Return the (X, Y) coordinate for the center point of the cell that contains the specified text.  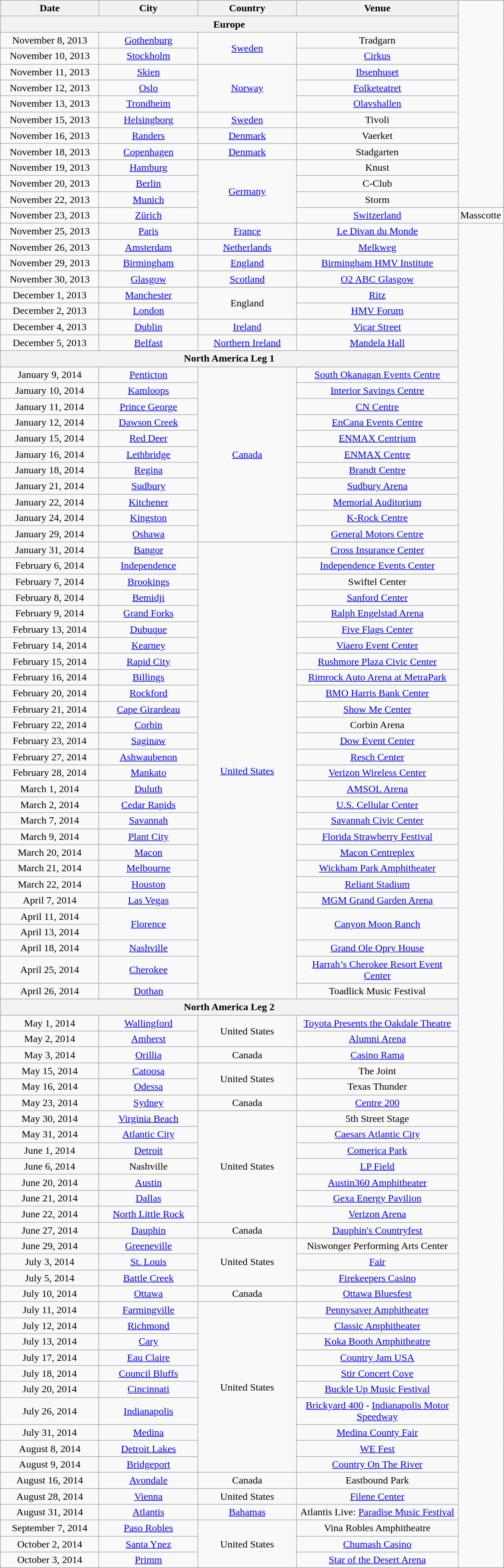
Sudbury Arena (377, 486)
Eastbound Park (377, 1480)
January 31, 2014 (50, 550)
Le Divan du Monde (377, 231)
March 21, 2014 (50, 868)
Orillia (148, 1055)
Medina (148, 1432)
Ashwaubenon (148, 757)
Folketeatret (377, 88)
November 20, 2013 (50, 183)
Dublin (148, 327)
Koka Booth Amphitheatre (377, 1342)
Hamburg (148, 167)
Ottawa (148, 1294)
Olavshallen (377, 104)
Niswonger Performing Arts Center (377, 1246)
October 2, 2014 (50, 1544)
November 16, 2013 (50, 136)
May 15, 2014 (50, 1071)
Scotland (247, 279)
Stir Concert Cove (377, 1373)
Catoosa (148, 1071)
K-Rock Centre (377, 518)
General Motors Centre (377, 534)
May 16, 2014 (50, 1087)
Fair (377, 1262)
Comerica Park (377, 1150)
July 5, 2014 (50, 1278)
Dauphin's Countryfest (377, 1230)
North America Leg 1 (229, 359)
Star of the Desert Arena (377, 1560)
Corbin Arena (377, 725)
Tivoli (377, 120)
December 4, 2013 (50, 327)
June 6, 2014 (50, 1166)
February 8, 2014 (50, 598)
February 6, 2014 (50, 566)
Brandt Centre (377, 470)
Brickyard 400 - Indianapolis Motor Speedway (377, 1411)
February 21, 2014 (50, 709)
Sydney (148, 1103)
City (148, 8)
November 18, 2013 (50, 151)
February 7, 2014 (50, 582)
Manchester (148, 295)
Masscotte (481, 216)
Brookings (148, 582)
November 22, 2013 (50, 200)
Greeneville (148, 1246)
MGM Grand Garden Arena (377, 900)
Trondheim (148, 104)
February 9, 2014 (50, 613)
Netherlands (247, 247)
Ottawa Bluesfest (377, 1294)
Reliant Stadium (377, 884)
January 24, 2014 (50, 518)
November 8, 2013 (50, 40)
Switzerland (377, 216)
HMV Forum (377, 311)
February 28, 2014 (50, 773)
January 9, 2014 (50, 375)
Primm (148, 1560)
ENMAX Centre (377, 454)
November 19, 2013 (50, 167)
April 25, 2014 (50, 969)
Centre 200 (377, 1103)
Bahamas (247, 1512)
March 20, 2014 (50, 852)
Ibsenhuset (377, 72)
Atlantis (148, 1512)
Bridgeport (148, 1464)
Detroit Lakes (148, 1448)
The Joint (377, 1071)
June 22, 2014 (50, 1214)
Knust (377, 167)
Toyota Presents the Oakdale Theatre (377, 1023)
Copenhagen (148, 151)
November 15, 2013 (50, 120)
July 11, 2014 (50, 1310)
December 2, 2013 (50, 311)
BMO Harris Bank Center (377, 693)
January 29, 2014 (50, 534)
Mankato (148, 773)
February 27, 2014 (50, 757)
September 7, 2014 (50, 1528)
Eau Claire (148, 1358)
August 9, 2014 (50, 1464)
Wallingford (148, 1023)
July 12, 2014 (50, 1326)
July 20, 2014 (50, 1389)
Casino Rama (377, 1055)
Bemidji (148, 598)
Berlin (148, 183)
Vienna (148, 1496)
July 13, 2014 (50, 1342)
April 26, 2014 (50, 991)
November 12, 2013 (50, 88)
Paso Robles (148, 1528)
Verizon Wireless Center (377, 773)
Kingston (148, 518)
5th Street Stage (377, 1119)
November 26, 2013 (50, 247)
November 13, 2013 (50, 104)
Memorial Auditorium (377, 502)
Five Flags Center (377, 629)
Stockholm (148, 56)
Harrah’s Cherokee Resort Event Center (377, 969)
Saginaw (148, 741)
Munich (148, 200)
Bangor (148, 550)
Melbourne (148, 868)
February 14, 2014 (50, 645)
Regina (148, 470)
Filene Center (377, 1496)
Alumni Arena (377, 1039)
Viaero Event Center (377, 645)
Kitchener (148, 502)
Dothan (148, 991)
Sudbury (148, 486)
Austin (148, 1182)
August 31, 2014 (50, 1512)
Las Vegas (148, 900)
March 22, 2014 (50, 884)
South Okanagan Events Centre (377, 375)
St. Louis (148, 1262)
Vina Robles Amphitheatre (377, 1528)
Country (247, 8)
Europe (229, 24)
Plant City (148, 837)
Venue (377, 8)
ENMAX Centrium (377, 438)
Cherokee (148, 969)
Penticton (148, 375)
Northern Ireland (247, 343)
May 2, 2014 (50, 1039)
U.S. Cellular Center (377, 805)
Duluth (148, 789)
October 3, 2014 (50, 1560)
Storm (377, 200)
November 30, 2013 (50, 279)
Belfast (148, 343)
Amsterdam (148, 247)
Show Me Center (377, 709)
July 18, 2014 (50, 1373)
Richmond (148, 1326)
Country Jam USA (377, 1358)
Grand Ole Opry House (377, 948)
July 31, 2014 (50, 1432)
Melkweg (377, 247)
April 13, 2014 (50, 932)
Pennysaver Amphitheater (377, 1310)
Dallas (148, 1198)
Corbin (148, 725)
Wickham Park Amphitheater (377, 868)
Dauphin (148, 1230)
Cary (148, 1342)
Interior Savings Centre (377, 390)
December 1, 2013 (50, 295)
Oslo (148, 88)
Ralph Engelstad Arena (377, 613)
Houston (148, 884)
January 12, 2014 (50, 422)
June 20, 2014 (50, 1182)
November 11, 2013 (50, 72)
August 16, 2014 (50, 1480)
North Little Rock (148, 1214)
Dawson Creek (148, 422)
Farmingville (148, 1310)
Sanford Center (377, 598)
December 5, 2013 (50, 343)
Billings (148, 677)
Macon (148, 852)
Rapid City (148, 661)
Amherst (148, 1039)
Zürich (148, 216)
Florida Strawberry Festival (377, 837)
WE Fest (377, 1448)
Verizon Arena (377, 1214)
May 23, 2014 (50, 1103)
Firekeepers Casino (377, 1278)
May 31, 2014 (50, 1134)
June 29, 2014 (50, 1246)
February 16, 2014 (50, 677)
Red Deer (148, 438)
CN Centre (377, 406)
May 3, 2014 (50, 1055)
Stadgarten (377, 151)
Atlantis Live: Paradise Music Festival (377, 1512)
March 7, 2014 (50, 821)
Cape Girardeau (148, 709)
Indianapolis (148, 1411)
Odessa (148, 1087)
April 11, 2014 (50, 916)
August 8, 2014 (50, 1448)
Glasgow (148, 279)
C-Club (377, 183)
Independence Events Center (377, 566)
AMSOL Arena (377, 789)
November 23, 2013 (50, 216)
January 11, 2014 (50, 406)
June 21, 2014 (50, 1198)
Skien (148, 72)
February 20, 2014 (50, 693)
April 7, 2014 (50, 900)
Lethbridge (148, 454)
June 1, 2014 (50, 1150)
January 22, 2014 (50, 502)
August 28, 2014 (50, 1496)
February 23, 2014 (50, 741)
Oshawa (148, 534)
Caesars Atlantic City (377, 1134)
May 30, 2014 (50, 1119)
Ireland (247, 327)
Buckle Up Music Festival (377, 1389)
Cincinnati (148, 1389)
February 15, 2014 (50, 661)
July 3, 2014 (50, 1262)
July 10, 2014 (50, 1294)
Country On The River (377, 1464)
January 10, 2014 (50, 390)
February 22, 2014 (50, 725)
Norway (247, 88)
Randers (148, 136)
Virginia Beach (148, 1119)
Grand Forks (148, 613)
North America Leg 2 (229, 1007)
Rushmore Plaza Civic Center (377, 661)
Swiftel Center (377, 582)
June 27, 2014 (50, 1230)
Birmingham (148, 263)
Council Bluffs (148, 1373)
March 9, 2014 (50, 837)
Toadlick Music Festival (377, 991)
Florence (148, 924)
Battle Creek (148, 1278)
Helsingborg (148, 120)
November 10, 2013 (50, 56)
March 2, 2014 (50, 805)
Medina County Fair (377, 1432)
Rockford (148, 693)
Canyon Moon Ranch (377, 924)
LP Field (377, 1166)
London (148, 311)
O2 ABC Glasgow (377, 279)
Kearney (148, 645)
Classic Amphitheater (377, 1326)
November 29, 2013 (50, 263)
Cirkus (377, 56)
January 18, 2014 (50, 470)
January 15, 2014 (50, 438)
Tradgarn (377, 40)
May 1, 2014 (50, 1023)
Vicar Street (377, 327)
Gexa Energy Pavilion (377, 1198)
Germany (247, 191)
Detroit (148, 1150)
July 17, 2014 (50, 1358)
Ritz (377, 295)
Avondale (148, 1480)
Dubuque (148, 629)
Austin360 Amphitheater (377, 1182)
Macon Centreplex (377, 852)
Gothenburg (148, 40)
Vaerket (377, 136)
Rimrock Auto Arena at MetraPark (377, 677)
France (247, 231)
Paris (148, 231)
Savannah (148, 821)
January 21, 2014 (50, 486)
April 18, 2014 (50, 948)
November 25, 2013 (50, 231)
Atlantic City (148, 1134)
February 13, 2014 (50, 629)
Mandela Hall (377, 343)
Birmingham HMV Institute (377, 263)
January 16, 2014 (50, 454)
Cross Insurance Center (377, 550)
EnCana Events Centre (377, 422)
Prince George (148, 406)
March 1, 2014 (50, 789)
Dow Event Center (377, 741)
July 26, 2014 (50, 1411)
Chumash Casino (377, 1544)
Date (50, 8)
Santa Ynez (148, 1544)
Resch Center (377, 757)
Texas Thunder (377, 1087)
Kamloops (148, 390)
Cedar Rapids (148, 805)
Independence (148, 566)
Savannah Civic Center (377, 821)
